Scan for the cell matching the given text and deliver its (x, y) coordinate at center. 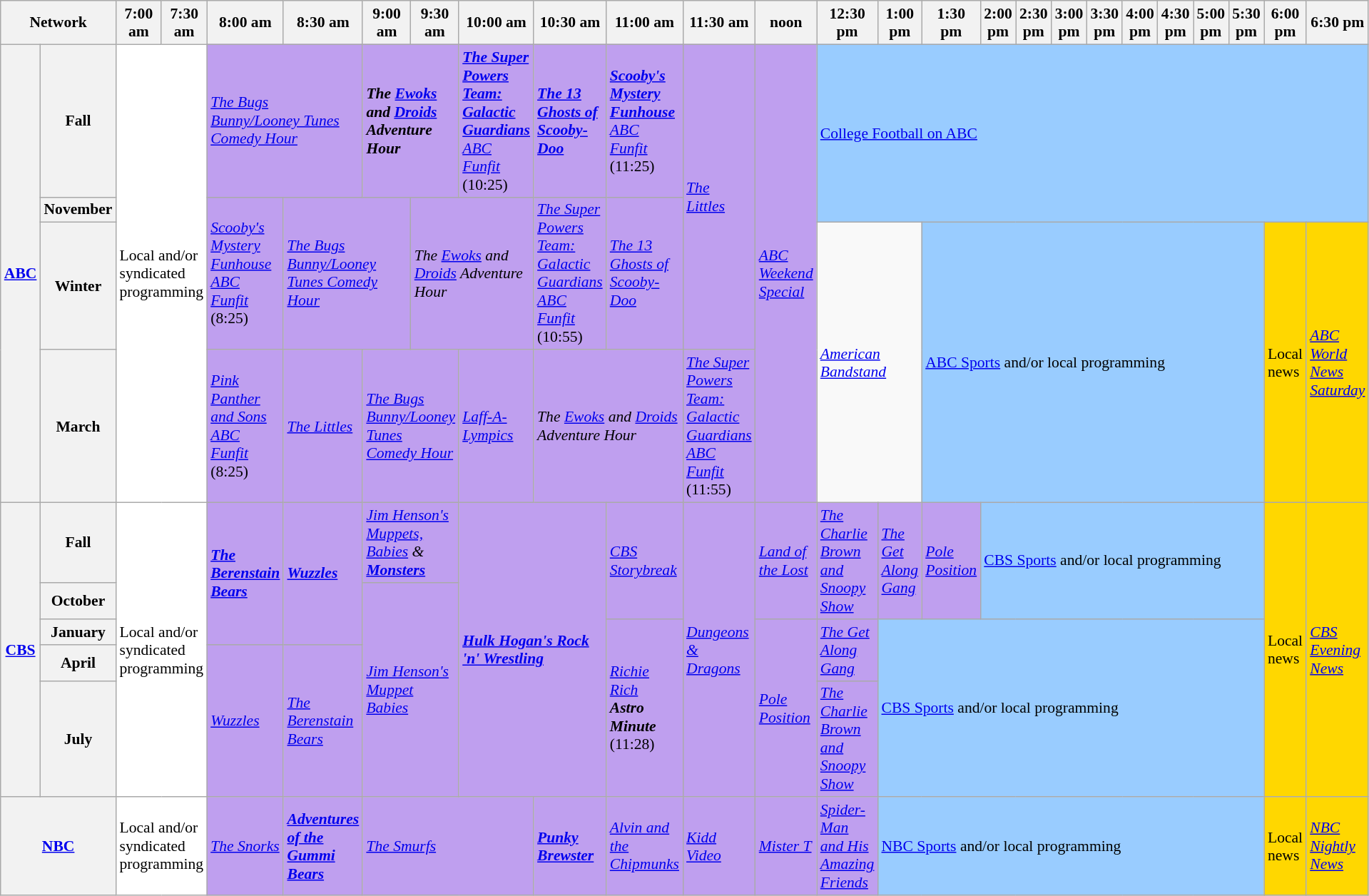
Kidd Video (719, 847)
March (78, 427)
College Football on ABC (1093, 133)
8:00 am (245, 23)
Punky Brewster (570, 847)
The Smurfs (448, 847)
CBS Storybreak (645, 561)
ABC Sports and/or local programming (1093, 362)
7:30 am (184, 23)
noon (786, 23)
12:30 pm (848, 23)
April (78, 662)
October (78, 601)
Spider-Man and His Amazing Friends (848, 847)
3:30 pm (1104, 23)
The Super Powers Team: Galactic GuardiansABC Funfit (10:55) (570, 273)
10:30 am (570, 23)
1:30 pm (951, 23)
4:30 pm (1176, 23)
ABC World News Saturday (1337, 362)
6:30 pm (1337, 23)
CBS (21, 651)
Adventures of the Gummi Bears (322, 847)
ABC Weekend Special (786, 273)
4:00 pm (1140, 23)
Laff-A-Lympics (497, 427)
2:30 pm (1034, 23)
11:00 am (645, 23)
9:00 am (387, 23)
January (78, 632)
Mister T (786, 847)
Land of the Lost (786, 561)
Scooby's Mystery FunhouseABC Funfit (8:25) (245, 273)
3:00 pm (1069, 23)
ABC (21, 273)
The Super Powers Team: Galactic GuardiansABC Funfit (11:55) (719, 427)
The Snorks (245, 847)
Network (58, 23)
CBS Evening News (1337, 651)
Winter (78, 286)
10:00 am (497, 23)
July (78, 739)
5:00 pm (1211, 23)
NBC Nightly News (1337, 847)
8:30 am (322, 23)
Hulk Hogan's Rock 'n' Wrestling (532, 651)
Jim Henson's Muppet Babies (411, 691)
2:00 pm (998, 23)
Richie Rich Astro Minute (11:28) (645, 708)
NBC (58, 847)
Dungeons & Dragons (719, 651)
The Super Powers Team: Galactic GuardiansABC Funfit (10:25) (497, 121)
Pink Panther and Sons ABC Funfit (8:25) (245, 427)
Jim Henson's Muppets, Babies & Monsters (411, 543)
American Bandstand (869, 362)
NBC Sports and/or local programming (1070, 847)
6:00 pm (1286, 23)
1:00 pm (900, 23)
7:00 am (138, 23)
November (78, 210)
Scooby's Mystery FunhouseABC Funfit (11:25) (645, 121)
9:30 am (435, 23)
5:30 pm (1246, 23)
Alvin and the Chipmunks (645, 847)
11:30 am (719, 23)
